Pinpoint the cell where the given text exists, returning its [X, Y] midpoint coordinate. 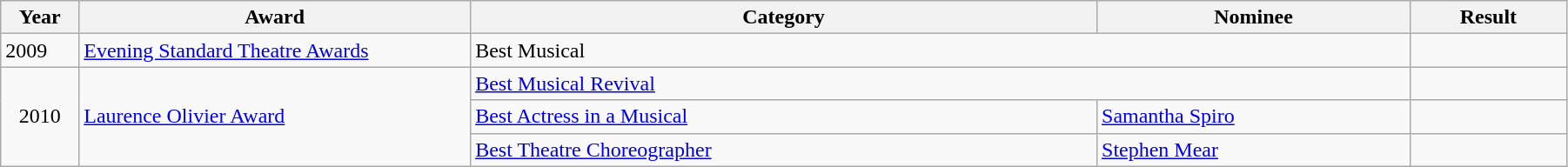
Award [275, 17]
Best Theatre Choreographer [784, 150]
Year [40, 17]
Laurence Olivier Award [275, 117]
2009 [40, 50]
Best Musical [941, 50]
Stephen Mear [1254, 150]
Category [784, 17]
Result [1488, 17]
Nominee [1254, 17]
Best Musical Revival [941, 83]
Evening Standard Theatre Awards [275, 50]
Samantha Spiro [1254, 117]
Best Actress in a Musical [784, 117]
2010 [40, 117]
